Extract the [x, y] coordinate from the center of the cell holding the provided text.  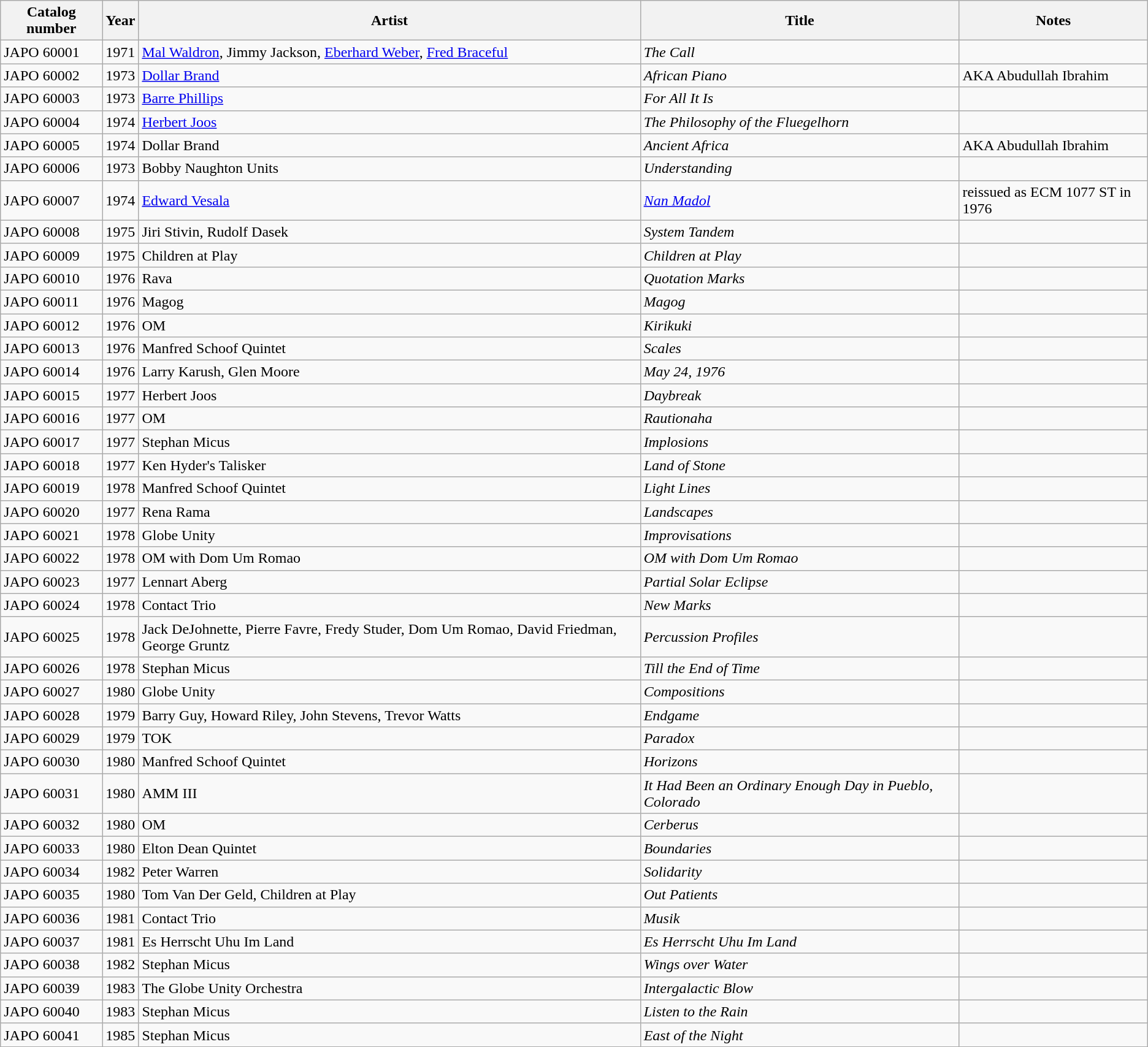
Title [800, 21]
TOK [389, 739]
New Marks [800, 605]
Daybreak [800, 395]
JAPO 60040 [52, 1011]
JAPO 60024 [52, 605]
JAPO 60031 [52, 793]
Edward Vesala [389, 200]
Peter Warren [389, 872]
Tom Van Der Geld, Children at Play [389, 895]
Paradox [800, 739]
Notes [1054, 21]
Ancient Africa [800, 145]
JAPO 60037 [52, 942]
JAPO 60006 [52, 169]
Bobby Naughton Units [389, 169]
Wings over Water [800, 965]
JAPO 60014 [52, 372]
JAPO 60026 [52, 668]
Endgame [800, 715]
JAPO 60012 [52, 326]
JAPO 60005 [52, 145]
JAPO 60034 [52, 872]
JAPO 60035 [52, 895]
JAPO 60020 [52, 512]
Partial Solar Eclipse [800, 582]
East of the Night [800, 1035]
JAPO 60030 [52, 762]
JAPO 60017 [52, 442]
JAPO 60019 [52, 489]
Rautionaha [800, 419]
JAPO 60016 [52, 419]
Barry Guy, Howard Riley, John Stevens, Trevor Watts [389, 715]
JAPO 60033 [52, 848]
Ken Hyder's Talisker [389, 465]
JAPO 60018 [52, 465]
Scales [800, 349]
It Had Been an Ordinary Enough Day in Pueblo, Colorado [800, 793]
Mal Waldron, Jimmy Jackson, Eberhard Weber, Fred Braceful [389, 52]
reissued as ECM 1077 ST in 1976 [1054, 200]
JAPO 60013 [52, 349]
Year [120, 21]
JAPO 60022 [52, 558]
Landscapes [800, 512]
Solidarity [800, 872]
Musik [800, 918]
JAPO 60029 [52, 739]
Intergalactic Blow [800, 988]
Percussion Profiles [800, 636]
Artist [389, 21]
JAPO 60025 [52, 636]
Jack DeJohnette, Pierre Favre, Fredy Studer, Dom Um Romao, David Friedman, George Gruntz [389, 636]
Till the End of Time [800, 668]
Rava [389, 278]
JAPO 60011 [52, 302]
JAPO 60002 [52, 75]
JAPO 60032 [52, 825]
JAPO 60036 [52, 918]
The Call [800, 52]
JAPO 60008 [52, 232]
1971 [120, 52]
JAPO 60027 [52, 691]
JAPO 60007 [52, 200]
JAPO 60009 [52, 255]
JAPO 60001 [52, 52]
JAPO 60010 [52, 278]
JAPO 60023 [52, 582]
Listen to the Rain [800, 1011]
Quotation Marks [800, 278]
JAPO 60028 [52, 715]
May 24, 1976 [800, 372]
JAPO 60004 [52, 122]
JAPO 60003 [52, 99]
Compositions [800, 691]
The Globe Unity Orchestra [389, 988]
System Tandem [800, 232]
JAPO 60015 [52, 395]
Horizons [800, 762]
Understanding [800, 169]
Land of Stone [800, 465]
JAPO 60039 [52, 988]
Boundaries [800, 848]
Implosions [800, 442]
Improvisations [800, 535]
JAPO 60038 [52, 965]
Lennart Aberg [389, 582]
Rena Rama [389, 512]
Cerberus [800, 825]
1985 [120, 1035]
For All It Is [800, 99]
Elton Dean Quintet [389, 848]
Jiri Stivin, Rudolf Dasek [389, 232]
JAPO 60041 [52, 1035]
AMM III [389, 793]
Kirikuki [800, 326]
Catalog number [52, 21]
Out Patients [800, 895]
Nan Madol [800, 200]
JAPO 60021 [52, 535]
The Philosophy of the Fluegelhorn [800, 122]
Light Lines [800, 489]
Barre Phillips [389, 99]
Larry Karush, Glen Moore [389, 372]
African Piano [800, 75]
